Return (X, Y) of the center of cell containing provided text 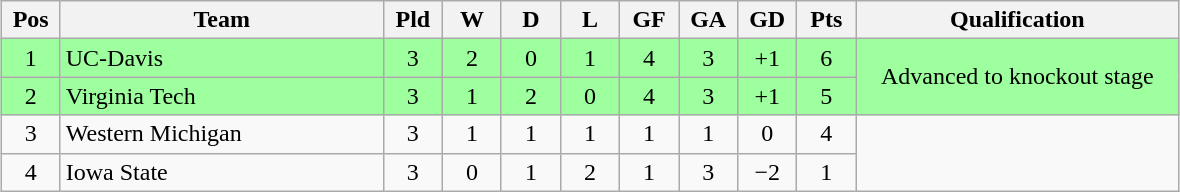
Pts (826, 20)
D (530, 20)
UC-Davis (222, 58)
Team (222, 20)
5 (826, 96)
GF (650, 20)
W (472, 20)
Pos (30, 20)
Virginia Tech (222, 96)
Iowa State (222, 172)
GD (768, 20)
Advanced to knockout stage (1018, 77)
GA (708, 20)
Western Michigan (222, 134)
−2 (768, 172)
Qualification (1018, 20)
L (590, 20)
Pld (412, 20)
6 (826, 58)
